Find where the given text appears and provide that cell's center as (X, Y) coordinate. 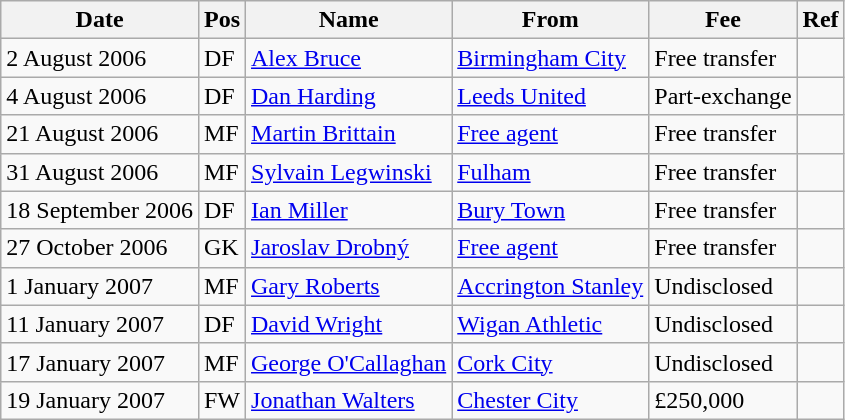
1 January 2007 (100, 286)
31 August 2006 (100, 172)
Leeds United (550, 96)
Wigan Athletic (550, 324)
Jonathan Walters (349, 400)
Dan Harding (349, 96)
Martin Brittain (349, 134)
Fulham (550, 172)
Name (349, 20)
4 August 2006 (100, 96)
GK (222, 248)
Bury Town (550, 210)
Alex Bruce (349, 58)
From (550, 20)
Sylvain Legwinski (349, 172)
19 January 2007 (100, 400)
17 January 2007 (100, 362)
27 October 2006 (100, 248)
Ref (820, 20)
21 August 2006 (100, 134)
Birmingham City (550, 58)
Ian Miller (349, 210)
George O'Callaghan (349, 362)
Part-exchange (723, 96)
Gary Roberts (349, 286)
18 September 2006 (100, 210)
2 August 2006 (100, 58)
11 January 2007 (100, 324)
Fee (723, 20)
Chester City (550, 400)
Cork City (550, 362)
£250,000 (723, 400)
Pos (222, 20)
Accrington Stanley (550, 286)
Date (100, 20)
FW (222, 400)
David Wright (349, 324)
Jaroslav Drobný (349, 248)
